Output the [X, Y] coordinate of the center of the cell containing the given text.  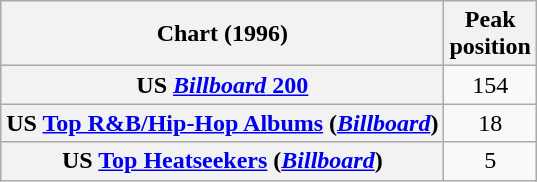
US Top Heatseekers (Billboard) [222, 161]
US Top R&B/Hip-Hop Albums (Billboard) [222, 123]
Peak position [490, 34]
5 [490, 161]
US Billboard 200 [222, 85]
Chart (1996) [222, 34]
154 [490, 85]
18 [490, 123]
